Provide the (X, Y) coordinate of the cell's center where the given text is located.  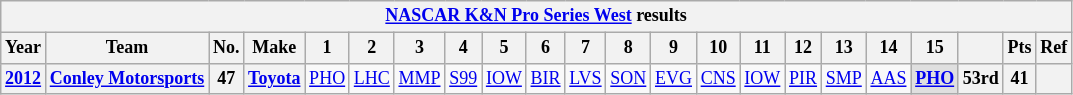
8 (628, 48)
S99 (464, 78)
SMP (844, 78)
5 (504, 48)
11 (762, 48)
NASCAR K&N Pro Series West results (536, 16)
Year (24, 48)
No. (226, 48)
Team (126, 48)
LVS (586, 78)
2012 (24, 78)
Ref (1054, 48)
EVG (674, 78)
3 (420, 48)
Toyota (274, 78)
13 (844, 48)
15 (935, 48)
AAS (888, 78)
6 (546, 48)
9 (674, 48)
47 (226, 78)
PIR (804, 78)
10 (718, 48)
BIR (546, 78)
2 (372, 48)
MMP (420, 78)
53rd (980, 78)
7 (586, 48)
14 (888, 48)
4 (464, 48)
Pts (1020, 48)
Make (274, 48)
1 (328, 48)
SON (628, 78)
12 (804, 48)
CNS (718, 78)
41 (1020, 78)
LHC (372, 78)
Conley Motorsports (126, 78)
